For the text-containing cell, return its midpoint in (X, Y) coordinate format. 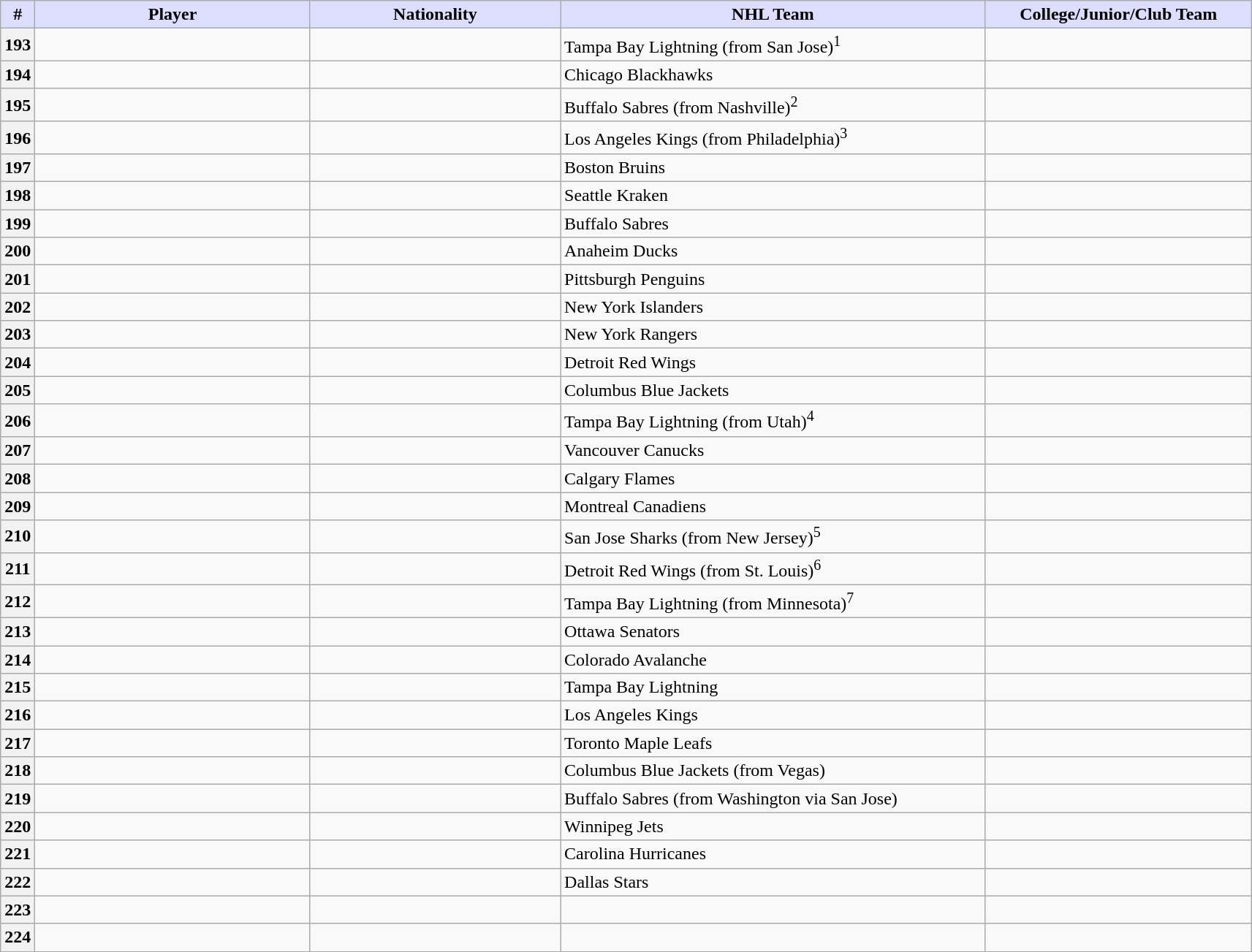
220 (18, 826)
Player (172, 15)
Toronto Maple Leafs (773, 743)
211 (18, 568)
Tampa Bay Lightning (from Utah)4 (773, 421)
209 (18, 506)
Columbus Blue Jackets (from Vegas) (773, 771)
New York Rangers (773, 335)
Nationality (435, 15)
200 (18, 251)
215 (18, 688)
195 (18, 105)
Dallas Stars (773, 882)
221 (18, 854)
217 (18, 743)
Tampa Bay Lightning (773, 688)
New York Islanders (773, 307)
Los Angeles Kings (from Philadelphia)3 (773, 137)
Seattle Kraken (773, 196)
212 (18, 602)
218 (18, 771)
199 (18, 224)
NHL Team (773, 15)
Buffalo Sabres (773, 224)
San Jose Sharks (from New Jersey)5 (773, 536)
Calgary Flames (773, 479)
Boston Bruins (773, 168)
Buffalo Sabres (from Washington via San Jose) (773, 799)
Colorado Avalanche (773, 660)
Detroit Red Wings (773, 362)
197 (18, 168)
193 (18, 45)
198 (18, 196)
207 (18, 451)
222 (18, 882)
223 (18, 910)
196 (18, 137)
Buffalo Sabres (from Nashville)2 (773, 105)
Winnipeg Jets (773, 826)
210 (18, 536)
202 (18, 307)
208 (18, 479)
Tampa Bay Lightning (from San Jose)1 (773, 45)
Montreal Canadiens (773, 506)
Anaheim Ducks (773, 251)
College/Junior/Club Team (1118, 15)
214 (18, 660)
Ottawa Senators (773, 632)
Columbus Blue Jackets (773, 390)
Vancouver Canucks (773, 451)
224 (18, 937)
213 (18, 632)
Carolina Hurricanes (773, 854)
219 (18, 799)
Chicago Blackhawks (773, 75)
204 (18, 362)
203 (18, 335)
Detroit Red Wings (from St. Louis)6 (773, 568)
201 (18, 279)
Los Angeles Kings (773, 715)
194 (18, 75)
Pittsburgh Penguins (773, 279)
Tampa Bay Lightning (from Minnesota)7 (773, 602)
206 (18, 421)
216 (18, 715)
# (18, 15)
205 (18, 390)
